Pinpoint the cell where the given text exists, returning its (x, y) midpoint coordinate. 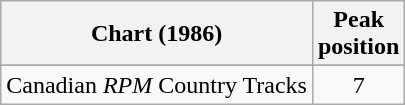
Peakposition (358, 34)
Chart (1986) (157, 34)
7 (358, 85)
Canadian RPM Country Tracks (157, 85)
